Provide the [x, y] coordinate of the cell's center where the given text is located.  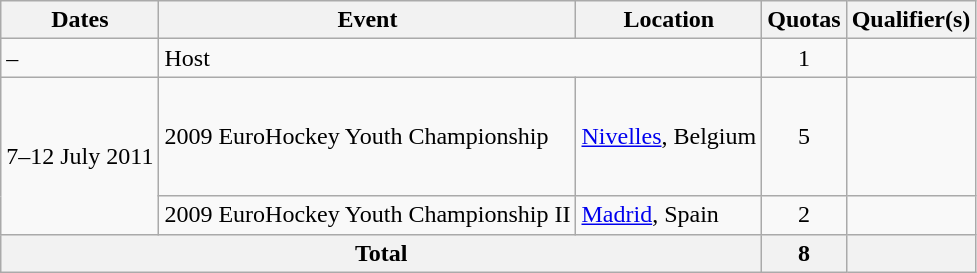
2009 EuroHockey Youth Championship II [368, 215]
Location [669, 20]
Nivelles, Belgium [669, 136]
Madrid, Spain [669, 215]
Event [368, 20]
2009 EuroHockey Youth Championship [368, 136]
Quotas [804, 20]
Total [382, 253]
Host [460, 58]
2 [804, 215]
7–12 July 2011 [80, 156]
5 [804, 136]
8 [804, 253]
1 [804, 58]
Qualifier(s) [911, 20]
– [80, 58]
Dates [80, 20]
